Locate the cell with the specified text and output its [X, Y] center coordinate. 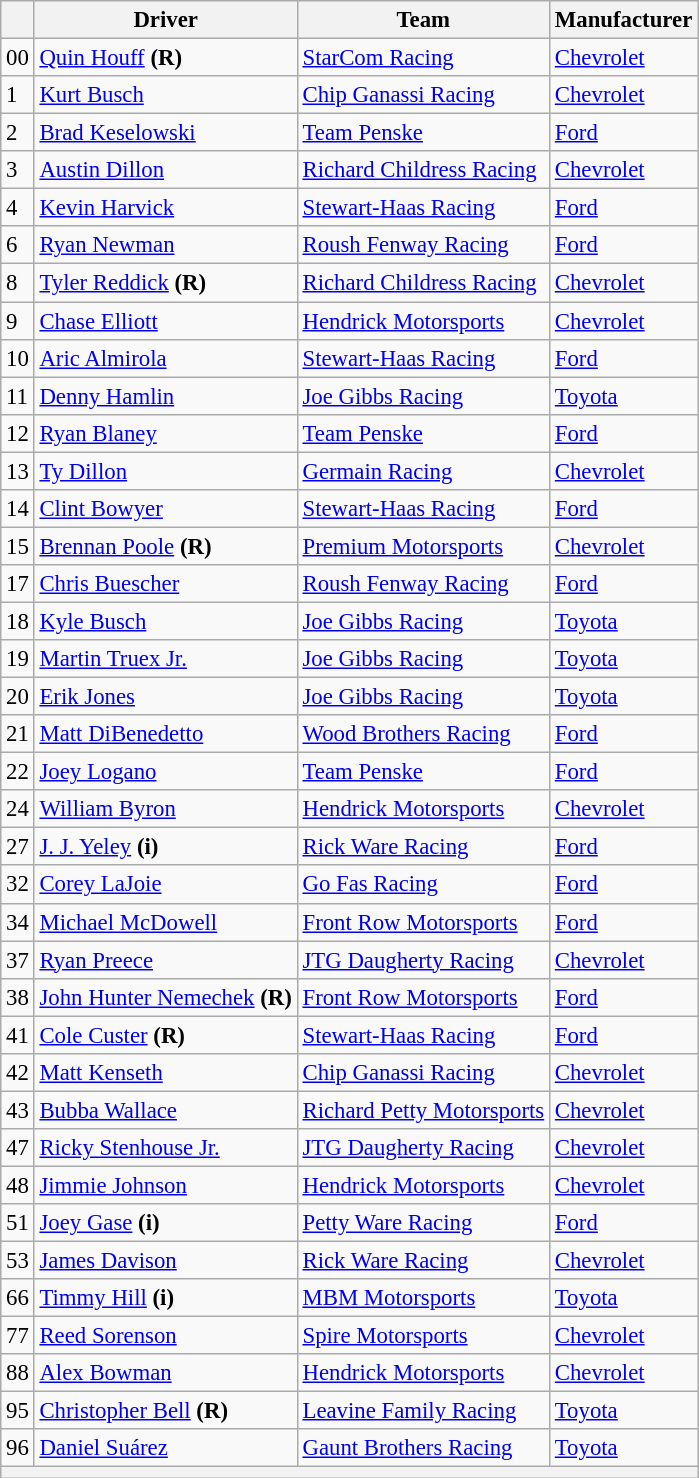
Jimmie Johnson [166, 1185]
00 [18, 58]
Ryan Preece [166, 960]
Ryan Blaney [166, 433]
Chris Buescher [166, 584]
Joey Logano [166, 772]
Petty Ware Racing [423, 1223]
37 [18, 960]
43 [18, 1110]
James Davison [166, 1261]
Ryan Newman [166, 245]
Driver [166, 20]
9 [18, 321]
Brennan Poole (R) [166, 546]
95 [18, 1411]
Kurt Busch [166, 95]
27 [18, 847]
Corey LaJoie [166, 885]
Timmy Hill (i) [166, 1298]
51 [18, 1223]
11 [18, 396]
Erik Jones [166, 697]
Aric Almirola [166, 358]
Ty Dillon [166, 471]
12 [18, 433]
96 [18, 1449]
Alex Bowman [166, 1373]
Martin Truex Jr. [166, 659]
18 [18, 621]
38 [18, 997]
MBM Motorsports [423, 1298]
17 [18, 584]
Christopher Bell (R) [166, 1411]
Austin Dillon [166, 170]
Denny Hamlin [166, 396]
Kyle Busch [166, 621]
34 [18, 922]
21 [18, 734]
41 [18, 1035]
Manufacturer [623, 20]
Brad Keselowski [166, 133]
Clint Bowyer [166, 509]
StarCom Racing [423, 58]
Leavine Family Racing [423, 1411]
Ricky Stenhouse Jr. [166, 1148]
Reed Sorenson [166, 1336]
10 [18, 358]
48 [18, 1185]
66 [18, 1298]
William Byron [166, 809]
4 [18, 208]
Kevin Harvick [166, 208]
88 [18, 1373]
6 [18, 245]
Team [423, 20]
22 [18, 772]
8 [18, 283]
Bubba Wallace [166, 1110]
Spire Motorsports [423, 1336]
Richard Petty Motorsports [423, 1110]
Michael McDowell [166, 922]
32 [18, 885]
Wood Brothers Racing [423, 734]
24 [18, 809]
Joey Gase (i) [166, 1223]
77 [18, 1336]
John Hunter Nemechek (R) [166, 997]
15 [18, 546]
Gaunt Brothers Racing [423, 1449]
Chase Elliott [166, 321]
Go Fas Racing [423, 885]
J. J. Yeley (i) [166, 847]
Matt DiBenedetto [166, 734]
1 [18, 95]
42 [18, 1073]
Quin Houff (R) [166, 58]
Germain Racing [423, 471]
Tyler Reddick (R) [166, 283]
Matt Kenseth [166, 1073]
13 [18, 471]
3 [18, 170]
19 [18, 659]
Premium Motorsports [423, 546]
Daniel Suárez [166, 1449]
53 [18, 1261]
47 [18, 1148]
14 [18, 509]
2 [18, 133]
20 [18, 697]
Cole Custer (R) [166, 1035]
